Provide the (x, y) coordinate of the cell's center where the given text is located.  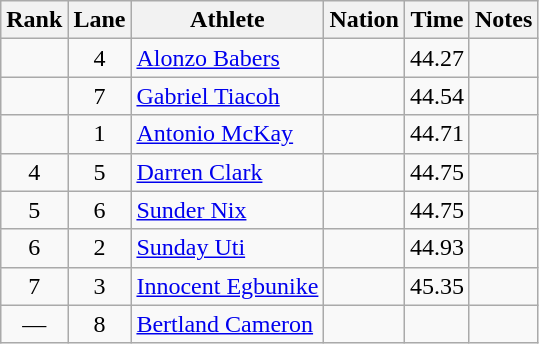
Lane (100, 20)
Athlete (228, 20)
Antonio McKay (228, 134)
44.71 (436, 134)
8 (100, 324)
Time (436, 20)
— (34, 324)
44.27 (436, 58)
Gabriel Tiacoh (228, 96)
Alonzo Babers (228, 58)
Bertland Cameron (228, 324)
3 (100, 286)
44.93 (436, 248)
Rank (34, 20)
Nation (364, 20)
Sunday Uti (228, 248)
45.35 (436, 286)
Sunder Nix (228, 210)
1 (100, 134)
44.54 (436, 96)
Notes (503, 20)
2 (100, 248)
Innocent Egbunike (228, 286)
Darren Clark (228, 172)
